Return (x, y) of the center of cell containing provided text 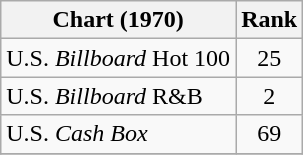
2 (270, 96)
U.S. Cash Box (118, 134)
25 (270, 58)
U.S. Billboard Hot 100 (118, 58)
Rank (270, 20)
Chart (1970) (118, 20)
69 (270, 134)
U.S. Billboard R&B (118, 96)
